Return the (X, Y) coordinate for the center point of the cell that contains the specified text.  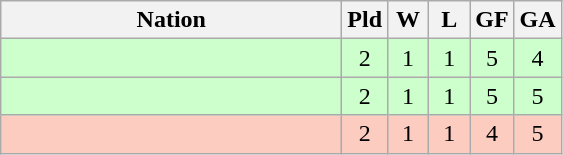
L (450, 20)
Nation (172, 20)
GA (538, 20)
GF (492, 20)
W (408, 20)
Pld (365, 20)
